Search for the cell housing the specified text and yield its (x, y) center coordinate. 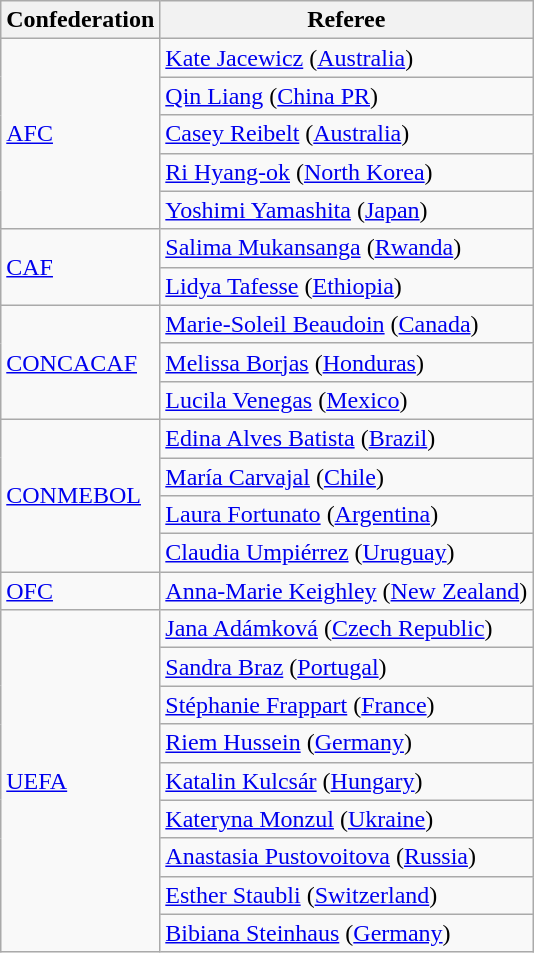
Lidya Tafesse (Ethiopia) (346, 286)
Lucila Venegas (Mexico) (346, 400)
Anna-Marie Keighley (New Zealand) (346, 591)
Qin Liang (China PR) (346, 96)
Riem Hussein (Germany) (346, 743)
Bibiana Steinhaus (Germany) (346, 933)
Stéphanie Frappart (France) (346, 705)
CONCACAF (80, 362)
UEFA (80, 782)
Referee (346, 20)
Kate Jacewicz (Australia) (346, 58)
Sandra Braz (Portugal) (346, 667)
OFC (80, 591)
AFC (80, 134)
CAF (80, 267)
Edina Alves Batista (Brazil) (346, 438)
Casey Reibelt (Australia) (346, 134)
Jana Adámková (Czech Republic) (346, 629)
Melissa Borjas (Honduras) (346, 362)
Confederation (80, 20)
Salima Mukansanga (Rwanda) (346, 248)
María Carvajal (Chile) (346, 477)
Esther Staubli (Switzerland) (346, 895)
Kateryna Monzul (Ukraine) (346, 819)
Marie-Soleil Beaudoin (Canada) (346, 324)
CONMEBOL (80, 495)
Yoshimi Yamashita (Japan) (346, 210)
Katalin Kulcsár (Hungary) (346, 781)
Ri Hyang-ok (North Korea) (346, 172)
Claudia Umpiérrez (Uruguay) (346, 553)
Anastasia Pustovoitova (Russia) (346, 857)
Laura Fortunato (Argentina) (346, 515)
